Identify which cell holds the provided text, then report its (x, y) central coordinate. 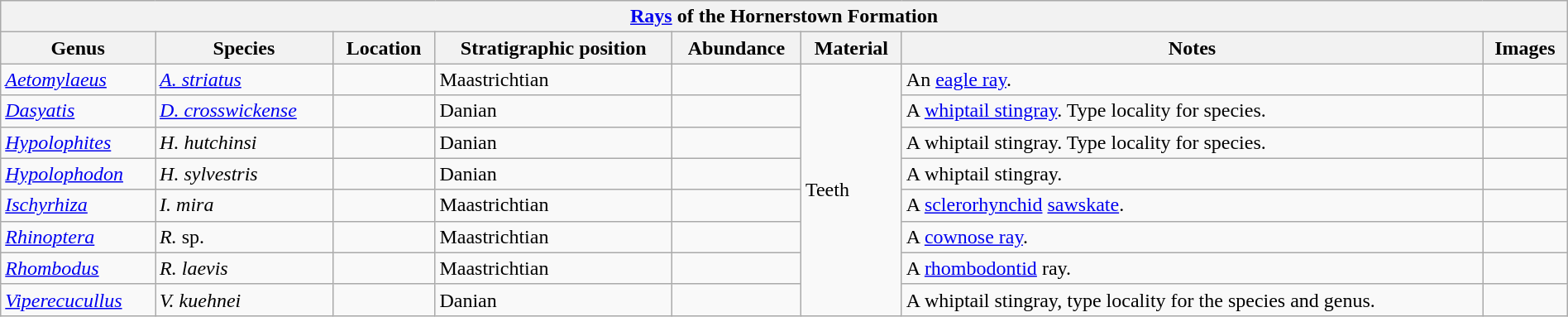
I. mira (245, 205)
Abundance (736, 48)
Images (1525, 48)
Aetomylaeus (78, 79)
Location (384, 48)
An eagle ray. (1192, 79)
Material (851, 48)
Rhinoptera (78, 237)
Viperecucullus (78, 300)
A. striatus (245, 79)
A whiptail stingray, type locality for the species and genus. (1192, 300)
D. crosswickense (245, 111)
V. kuehnei (245, 300)
A sclerorhynchid sawskate. (1192, 205)
Teeth (851, 190)
Rays of the Hornerstown Formation (784, 17)
A whiptail stingray. (1192, 174)
R. laevis (245, 268)
Genus (78, 48)
H. hutchinsi (245, 142)
Ischyrhiza (78, 205)
A cownose ray. (1192, 237)
A rhombodontid ray. (1192, 268)
Notes (1192, 48)
Species (245, 48)
Hypolophodon (78, 174)
Hypolophites (78, 142)
Rhombodus (78, 268)
R. sp. (245, 237)
Dasyatis (78, 111)
H. sylvestris (245, 174)
Stratigraphic position (553, 48)
